Identify which cell holds the provided text, then report its (X, Y) central coordinate. 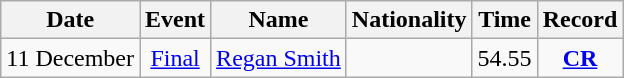
54.55 (504, 58)
Final (176, 58)
Record (580, 20)
Date (70, 20)
Name (279, 20)
11 December (70, 58)
Regan Smith (279, 58)
Time (504, 20)
CR (580, 58)
Nationality (409, 20)
Event (176, 20)
